Detect which cell encompasses the target text, then output its [X, Y] center coordinate. 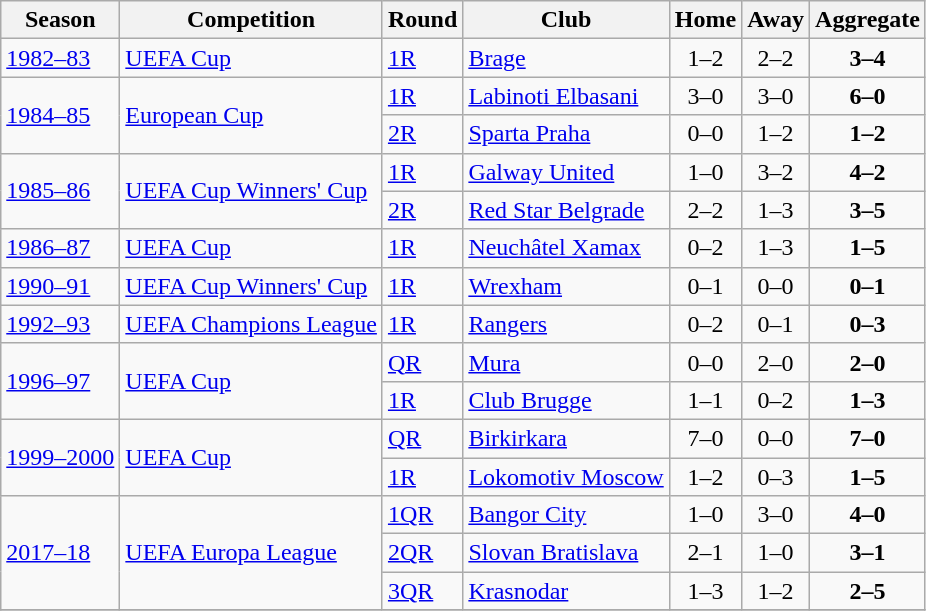
Club [566, 20]
2017–18 [60, 553]
Galway United [566, 172]
Home [705, 20]
3–5 [868, 210]
Lokomotiv Moscow [566, 477]
1QR [422, 515]
Wrexham [566, 286]
3QR [422, 591]
2–1 [705, 553]
Krasnodar [566, 591]
Rangers [566, 324]
Birkirkara [566, 438]
1985–86 [60, 191]
Club Brugge [566, 400]
3–2 [776, 172]
Slovan Bratislava [566, 553]
4–2 [868, 172]
1999–2000 [60, 457]
Brage [566, 58]
UEFA Champions League [252, 324]
1982–83 [60, 58]
1986–87 [60, 248]
Aggregate [868, 20]
2QR [422, 553]
4–0 [868, 515]
3–4 [868, 58]
UEFA Europa League [252, 553]
2–5 [868, 591]
Bangor City [566, 515]
6–0 [868, 96]
3–1 [868, 553]
1–1 [705, 400]
Mura [566, 362]
Neuchâtel Xamax [566, 248]
European Cup [252, 115]
1996–97 [60, 381]
Red Star Belgrade [566, 210]
1992–93 [60, 324]
Competition [252, 20]
Sparta Praha [566, 134]
1990–91 [60, 286]
Away [776, 20]
Round [422, 20]
Labinoti Elbasani [566, 96]
1984–85 [60, 115]
Season [60, 20]
